Capture the cell that displays the provided text and extract its (x, y) central coordinate. 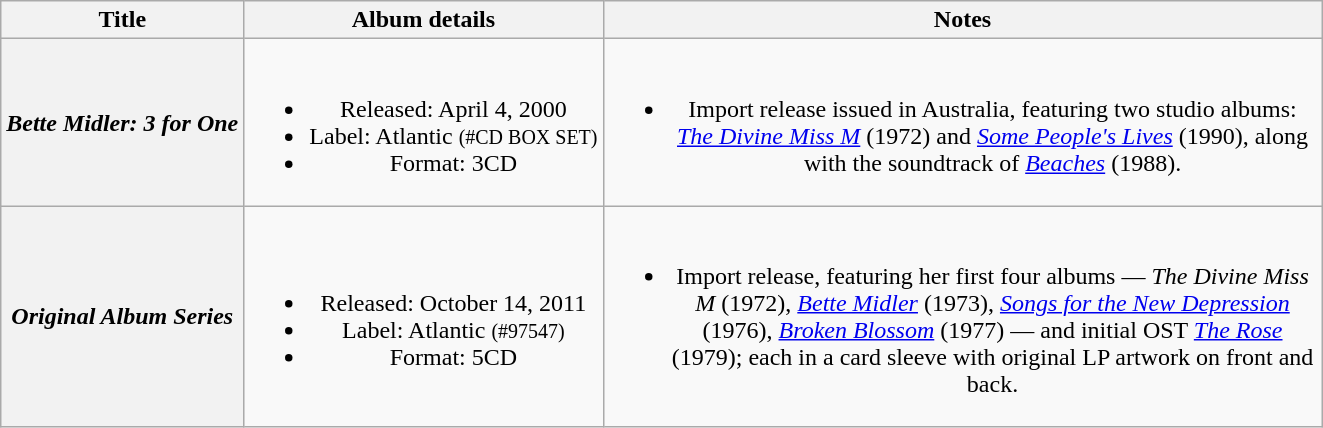
Album details (424, 20)
Notes (962, 20)
Original Album Series (122, 316)
Bette Midler: 3 for One (122, 122)
Released: October 14, 2011Label: Atlantic (#97547)Format: 5CD (424, 316)
Title (122, 20)
Released: April 4, 2000Label: Atlantic (#CD BOX SET)Format: 3CD (424, 122)
